Capture the cell that displays the provided text and extract its [x, y] central coordinate. 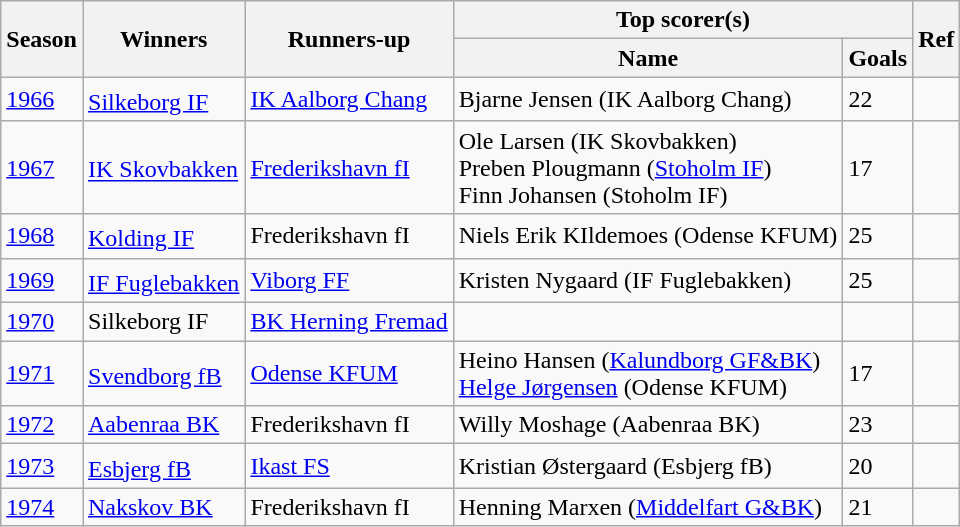
Heino Hansen (Kalundborg GF&BK)Helge Jørgensen (Odense KFUM) [648, 374]
22 [878, 100]
1968 [42, 236]
Kristen Nygaard (IF Fuglebakken) [648, 280]
Ref [936, 39]
1972 [42, 425]
1969 [42, 280]
IF Fuglebakken [163, 280]
Henning Marxen (Middelfart G&BK) [648, 507]
1970 [42, 322]
Runners-up [349, 39]
IK Skovbakken [163, 167]
1973 [42, 466]
1971 [42, 374]
1974 [42, 507]
Bjarne Jensen (IK Aalborg Chang) [648, 100]
BK Herning Fremad [349, 322]
Viborg FF [349, 280]
20 [878, 466]
Odense KFUM [349, 374]
Aabenraa BK [163, 425]
Ikast FS [349, 466]
Esbjerg fB [163, 466]
Winners [163, 39]
Niels Erik KIldemoes (Odense KFUM) [648, 236]
Season [42, 39]
Goals [878, 58]
Ole Larsen (IK Skovbakken)Preben Plougmann (Stoholm IF)Finn Johansen (Stoholm IF) [648, 167]
Svendborg fB [163, 374]
Kolding IF [163, 236]
Nakskov BK [163, 507]
1967 [42, 167]
Kristian Østergaard (Esbjerg fB) [648, 466]
Willy Moshage (Aabenraa BK) [648, 425]
21 [878, 507]
23 [878, 425]
Name [648, 58]
1966 [42, 100]
Top scorer(s) [682, 20]
IK Aalborg Chang [349, 100]
